Determine the (X, Y) coordinate at the center of the cell enclosing the given text.  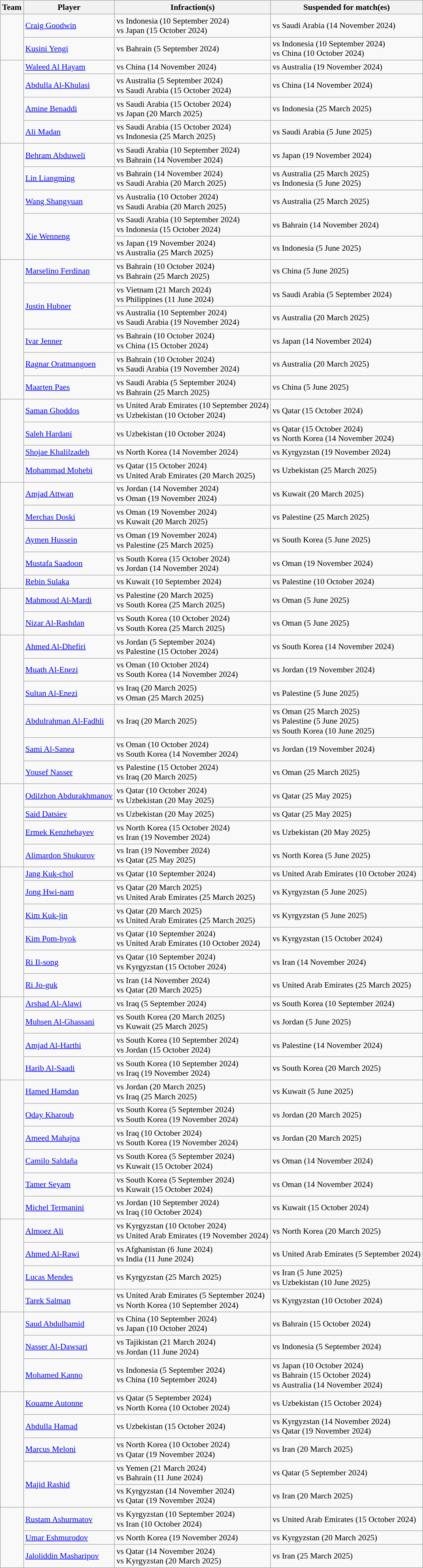
vs Australia (10 September 2024) vs Saudi Arabia (19 November 2024) (192, 318)
vs Qatar (10 September 2024) vs United Arab Emirates (10 October 2024) (192, 939)
Xie Wenneng (69, 236)
Muhsen Al-Ghassani (69, 1022)
vs Jordan (20 March 2025) vs Iraq (25 March 2025) (192, 1092)
vs Oman (19 November 2024) vs Kuwait (20 March 2025) (192, 517)
vs North Korea (19 November 2024) (192, 1538)
vs Kuwait (15 October 2024) (347, 1208)
vs Iran (25 March 2025) (347, 1556)
vs Bahrain (10 October 2024) vs Bahrain (25 March 2025) (192, 271)
Rustam Ashurmatov (69, 1519)
Hamed Hamdan (69, 1092)
vs United Arab Emirates (15 October 2024) (347, 1519)
vs Palestine (10 October 2024) (347, 582)
vs Qatar (5 September 2024) (347, 1473)
vs Iraq (10 October 2024) vs South Korea (19 November 2024) (192, 1138)
Yousef Nasser (69, 773)
Mustafa Saadoon (69, 564)
Aymen Hussein (69, 540)
Ali Madan (69, 132)
vs Bahrain (14 November 2024) (347, 225)
vs North Korea (20 March 2025) (347, 1231)
vs South Korea (14 November 2024) (347, 646)
vs Bahrain (15 October 2024) (347, 1324)
Mohammad Mohebi (69, 470)
vs Jordan (5 September 2024) vs Palestine (15 October 2024) (192, 646)
vs North Korea (14 November 2024) (192, 452)
vs Indonesia (5 September 2024) vs China (10 September 2024) (192, 1375)
Player (69, 7)
Amine Benaddi (69, 109)
vs Saudi Arabia (5 June 2025) (347, 132)
Sultan Al-Enezi (69, 693)
Alimardon Shukurov (69, 855)
vs Jordan (10 September 2024) vs Iraq (10 October 2024) (192, 1208)
Odilzhon Abdurakhmanov (69, 795)
vs South Korea (15 October 2024) vs Jordan (14 November 2024) (192, 564)
Arshad Al-Alawi (69, 1004)
vs Indonesia (10 September 2024) vs Japan (15 October 2024) (192, 26)
vs Iraq (20 March 2025) vs Oman (25 March 2025) (192, 693)
Jang Kuk-chol (69, 874)
vs Australia (25 March 2025)vs Indonesia (5 June 2025) (347, 179)
Justin Hubner (69, 306)
vs Kyrgyzstan (10 October 2024) vs United Arab Emirates (19 November 2024) (192, 1231)
vs Kuwait (20 March 2025) (347, 494)
Craig Goodwin (69, 26)
vs Indonesia (5 September 2024) (347, 1347)
vs Kuwait (5 June 2025) (347, 1092)
vs Iran (14 November 2024) (347, 962)
Nasser Al-Dawsari (69, 1347)
vs Qatar (10 September 2024) (192, 874)
vs Uzbekistan (25 March 2025) (347, 470)
Nizar Al-Rashdan (69, 624)
vs Japan (14 November 2024) (347, 341)
Tarek Salman (69, 1301)
Sami Al-Sanea (69, 749)
vs Vietnam (21 March 2024) vs Philippines (11 June 2024) (192, 295)
vs Kyrgyzstan (10 October 2024) (347, 1301)
Infraction(s) (192, 7)
vs Bahrain (10 October 2024) vs Saudi Arabia (19 November 2024) (192, 364)
vs North Korea (10 October 2024) vs Qatar (19 November 2024) (192, 1449)
Tamer Seyam (69, 1184)
vs Oman (25 March 2025) (347, 773)
vs North Korea (15 October 2024) vs Iran (19 November 2024) (192, 833)
vs Qatar (5 September 2024) vs North Korea (10 October 2024) (192, 1403)
vs China (10 September 2024) vs Japan (10 October 2024) (192, 1324)
vs Saudi Arabia (10 September 2024) vs Indonesia (15 October 2024) (192, 225)
vs Kyrgyzstan (14 November 2024)vs Qatar (19 November 2024) (347, 1427)
vs Palestine (25 March 2025) (347, 517)
vs South Korea (5 June 2025) (347, 540)
Ameed Mahajna (69, 1138)
Shojae Khalilzadeh (69, 452)
Abdulla Hamad (69, 1427)
Mahmoud Al-Mardi (69, 600)
vs Yemen (21 March 2024) vs Bahrain (11 June 2024) (192, 1473)
vs Bahrain (14 November 2024) vs Saudi Arabia (20 March 2025) (192, 179)
vs Bahrain (10 October 2024) vs China (15 October 2024) (192, 341)
vs Qatar (10 October 2024) vs Uzbekistan (20 May 2025) (192, 795)
Amjad Al-Harthi (69, 1045)
vs Iraq (5 September 2024) (192, 1004)
vs Palestine (14 November 2024) (347, 1045)
vs Kyrgyzstan (19 November 2024) (347, 452)
Lin Liangming (69, 179)
Kim Kuk-jin (69, 915)
Camilo Saldaña (69, 1162)
vs Qatar (15 October 2024)vs North Korea (14 November 2024) (347, 434)
vs Oman (19 November 2024) vs Palestine (25 March 2025) (192, 540)
Lucas Mendes (69, 1277)
vs Saudi Arabia (15 October 2024) vs Japan (20 March 2025) (192, 109)
vs Indonesia (5 June 2025) (347, 248)
vs South Korea (10 September 2024) vs Iraq (19 November 2024) (192, 1068)
Ragnar Oratmangoen (69, 364)
Majid Rashid (69, 1484)
vs Bahrain (5 September 2024) (192, 49)
vs Qatar (10 September 2024) vs Kyrgyzstan (15 October 2024) (192, 962)
vs United Arab Emirates (10 September 2024) vs Uzbekistan (10 October 2024) (192, 410)
vs Tajikistan (21 March 2024) vs Jordan (11 June 2024) (192, 1347)
Rebin Sulaka (69, 582)
vs North Korea (5 June 2025) (347, 855)
Team (12, 7)
vs Afghanistan (6 June 2024) vs India (11 June 2024) (192, 1254)
Ri Jo-guk (69, 985)
Maarten Paes (69, 387)
vs Kyrgyzstan (14 November 2024) vs Qatar (19 November 2024) (192, 1496)
Kim Pom-hyok (69, 939)
vs United Arab Emirates (5 September 2024) (347, 1254)
Michel Termanini (69, 1208)
vs Qatar (15 October 2024) vs United Arab Emirates (20 March 2025) (192, 470)
vs Oman (25 March 2025)vs Palestine (5 June 2025)vs South Korea (10 June 2025) (347, 721)
vs Iraq (20 March 2025) (192, 721)
vs Iran (14 November 2024) vs Qatar (20 March 2025) (192, 985)
vs Jordan (5 June 2025) (347, 1022)
Saud Abdulhamid (69, 1324)
vs United Arab Emirates (5 September 2024) vs North Korea (10 September 2024) (192, 1301)
vs Saudi Arabia (14 November 2024) (347, 26)
vs Japan (10 October 2024)vs Bahrain (15 October 2024)vs Australia (14 November 2024) (347, 1375)
Suspended for match(es) (347, 7)
vs Jordan (14 November 2024) vs Oman (19 November 2024) (192, 494)
vs Kyrgyzstan (20 March 2025) (347, 1538)
Jaloliddin Masharipov (69, 1556)
Ahmed Al-Dhefiri (69, 646)
vs Australia (19 November 2024) (347, 67)
vs South Korea (20 March 2025) (347, 1068)
vs Australia (10 October 2024) vs Saudi Arabia (20 March 2025) (192, 201)
vs Qatar (14 November 2024) vs Kyrgyzstan (20 March 2025) (192, 1556)
Said Datsiev (69, 814)
Abdulrahman Al-Fadhli (69, 721)
Marcus Meloni (69, 1449)
vs Indonesia (10 September 2024)vs China (10 October 2024) (347, 49)
Behram Abduweli (69, 155)
vs Qatar (15 October 2024) (347, 410)
vs Palestine (5 June 2025) (347, 693)
Ivar Jenner (69, 341)
vs Saudi Arabia (10 September 2024) vs Bahrain (14 November 2024) (192, 155)
vs Japan (19 November 2024) vs Australia (25 March 2025) (192, 248)
vs Australia (25 March 2025) (347, 201)
Harib Al-Saadi (69, 1068)
vs South Korea (10 October 2024) vs South Korea (25 March 2025) (192, 624)
vs Indonesia (25 March 2025) (347, 109)
Almoez Ali (69, 1231)
Jong Hwi-nam (69, 893)
vs Palestine (20 March 2025) vs South Korea (25 March 2025) (192, 600)
Kouame Autonne (69, 1403)
Waleed Al Hayam (69, 67)
vs Kuwait (10 September 2024) (192, 582)
Muath Al-Enezi (69, 670)
vs Uzbekistan (10 October 2024) (192, 434)
vs Iran (5 June 2025)vs Uzbekistan (10 June 2025) (347, 1277)
vs Kyrgyzstan (10 September 2024) vs Iran (10 October 2024) (192, 1519)
Ahmed Al-Rawi (69, 1254)
Wang Shangyuan (69, 201)
Abdulla Al-Khulasi (69, 86)
vs South Korea (10 September 2024) (347, 1004)
Merchas Doski (69, 517)
vs United Arab Emirates (10 October 2024) (347, 874)
Saleh Hardani (69, 434)
vs Iran (19 November 2024) vs Qatar (25 May 2025) (192, 855)
Saman Ghoddos (69, 410)
Ri Il-song (69, 962)
Ermek Kenzhebayev (69, 833)
Marselino Ferdinan (69, 271)
vs South Korea (5 September 2024) vs South Korea (19 November 2024) (192, 1114)
vs South Korea (10 September 2024) vs Jordan (15 October 2024) (192, 1045)
vs Australia (5 September 2024) vs Saudi Arabia (15 October 2024) (192, 86)
vs Kyrgyzstan (25 March 2025) (192, 1277)
vs Saudi Arabia (5 September 2024) (347, 295)
Umar Eshmurodov (69, 1538)
vs Kyrgyzstan (15 October 2024) (347, 939)
Mohamed Kanno (69, 1375)
vs Palestine (15 October 2024) vs Iraq (20 March 2025) (192, 773)
vs Saudi Arabia (5 September 2024) vs Bahrain (25 March 2025) (192, 387)
vs South Korea (20 March 2025) vs Kuwait (25 March 2025) (192, 1022)
Amjad Attwan (69, 494)
vs Japan (19 November 2024) (347, 155)
Oday Kharoub (69, 1114)
vs United Arab Emirates (25 March 2025) (347, 985)
Kusini Yengi (69, 49)
vs Saudi Arabia (15 October 2024) vs Indonesia (25 March 2025) (192, 132)
vs Oman (19 November 2024) (347, 564)
